Determine the [x, y] coordinate at the center of the cell enclosing the given text.  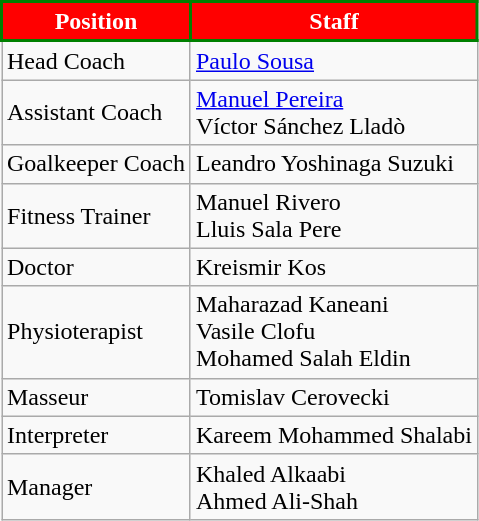
Manuel Rivero Lluis Sala Pere [334, 216]
Kreismir Kos [334, 267]
Doctor [96, 267]
Maharazad Kaneani Vasile Clofu Mohamed Salah Eldin [334, 332]
Masseur [96, 397]
Staff [334, 22]
Manuel Pereira Víctor Sánchez Lladò [334, 112]
Paulo Sousa [334, 60]
Goalkeeper Coach [96, 164]
Position [96, 22]
Manager [96, 486]
Khaled Alkaabi Ahmed Ali-Shah [334, 486]
Kareem Mohammed Shalabi [334, 435]
Head Coach [96, 60]
Physioterapist [96, 332]
Leandro Yoshinaga Suzuki [334, 164]
Assistant Coach [96, 112]
Fitness Trainer [96, 216]
Tomislav Cerovecki [334, 397]
Interpreter [96, 435]
